For the text-containing cell, return its midpoint in (X, Y) coordinate format. 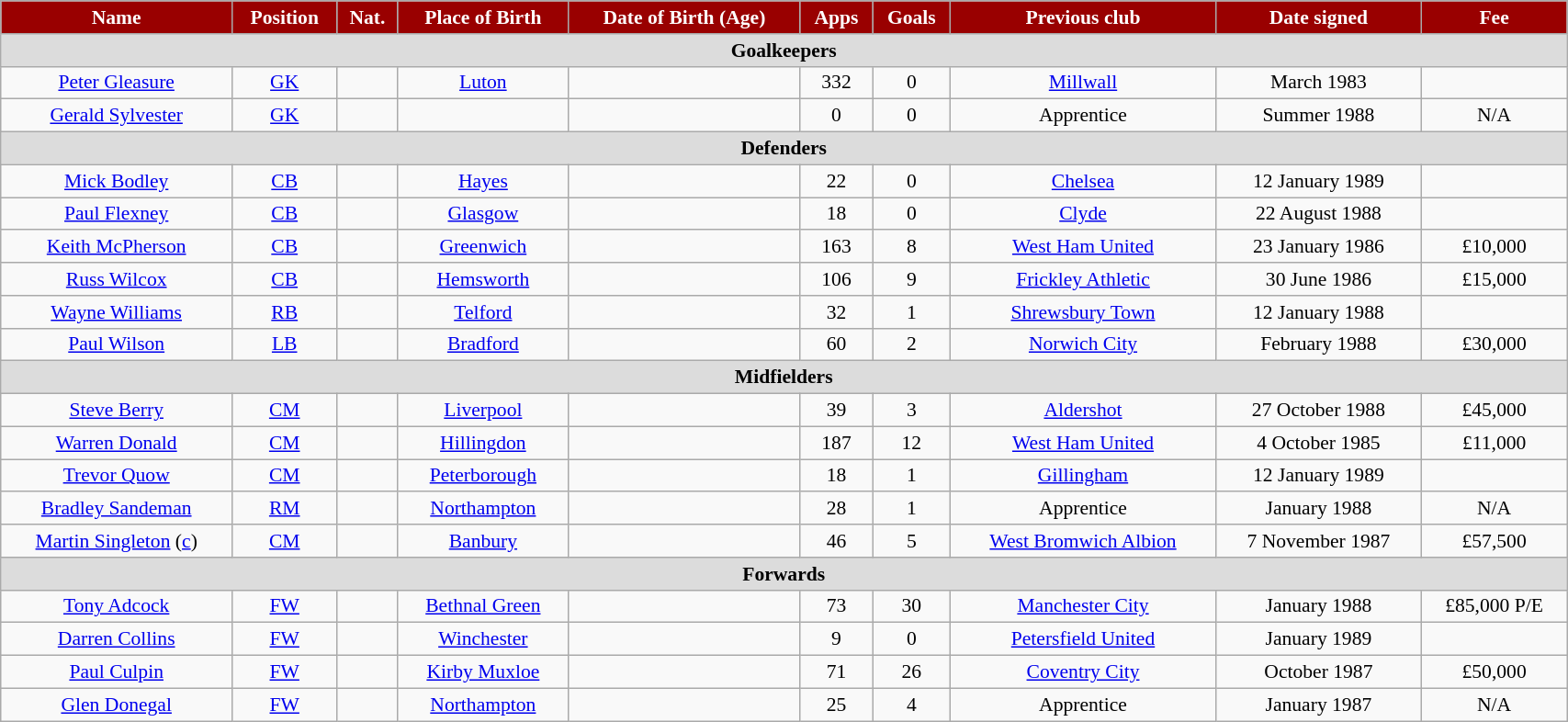
39 (836, 411)
£45,000 (1495, 411)
Bradford (483, 344)
12 (911, 443)
Glasgow (483, 214)
4 (911, 705)
Greenwich (483, 247)
Tony Adcock (117, 606)
RB (285, 312)
Midfielders (784, 378)
187 (836, 443)
£57,500 (1495, 541)
163 (836, 247)
Warren Donald (117, 443)
Apps (836, 17)
Trevor Quow (117, 476)
Hemsworth (483, 279)
£50,000 (1495, 672)
Paul Flexney (117, 214)
Previous club (1083, 17)
October 1987 (1318, 672)
Date of Birth (Age) (685, 17)
Paul Culpin (117, 672)
Position (285, 17)
Place of Birth (483, 17)
£10,000 (1495, 247)
60 (836, 344)
Petersfield United (1083, 639)
£85,000 P/E (1495, 606)
Nat. (367, 17)
Norwich City (1083, 344)
Manchester City (1083, 606)
5 (911, 541)
Kirby Muxloe (483, 672)
Goals (911, 17)
Darren Collins (117, 639)
Chelsea (1083, 181)
Banbury (483, 541)
Liverpool (483, 411)
Shrewsbury Town (1083, 312)
January 1989 (1318, 639)
22 (836, 181)
3 (911, 411)
March 1983 (1318, 83)
2 (911, 344)
332 (836, 83)
Hayes (483, 181)
Name (117, 17)
Coventry City (1083, 672)
Frickley Athletic (1083, 279)
Hillingdon (483, 443)
£15,000 (1495, 279)
£30,000 (1495, 344)
Forwards (784, 574)
Mick Bodley (117, 181)
71 (836, 672)
Millwall (1083, 83)
23 January 1986 (1318, 247)
February 1988 (1318, 344)
Aldershot (1083, 411)
Bethnal Green (483, 606)
Steve Berry (117, 411)
Paul Wilson (117, 344)
Luton (483, 83)
West Bromwich Albion (1083, 541)
27 October 1988 (1318, 411)
12 January 1988 (1318, 312)
30 June 1986 (1318, 279)
4 October 1985 (1318, 443)
7 November 1987 (1318, 541)
Telford (483, 312)
73 (836, 606)
Date signed (1318, 17)
32 (836, 312)
Defenders (784, 149)
Bradley Sandeman (117, 509)
Wayne Williams (117, 312)
25 (836, 705)
Gillingham (1083, 476)
Glen Donegal (117, 705)
30 (911, 606)
Martin Singleton (c) (117, 541)
Peter Gleasure (117, 83)
RM (285, 509)
Keith McPherson (117, 247)
Goalkeepers (784, 51)
January 1987 (1318, 705)
Clyde (1083, 214)
Gerald Sylvester (117, 116)
28 (836, 509)
26 (911, 672)
106 (836, 279)
Fee (1495, 17)
£11,000 (1495, 443)
Summer 1988 (1318, 116)
46 (836, 541)
22 August 1988 (1318, 214)
Russ Wilcox (117, 279)
Peterborough (483, 476)
Winchester (483, 639)
LB (285, 344)
8 (911, 247)
